Scan for the cell matching the given text and deliver its (X, Y) coordinate at center. 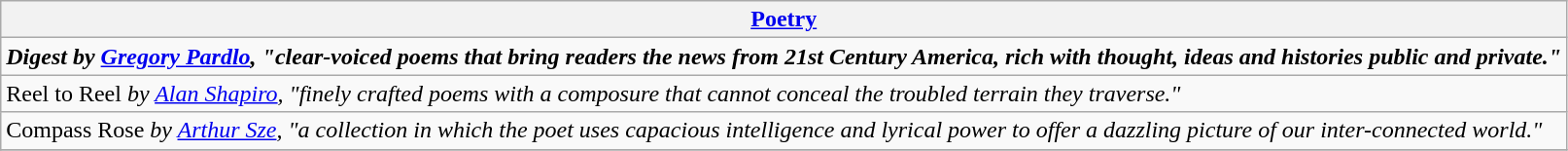
Poetry (784, 19)
Reel to Reel by Alan Shapiro, "finely crafted poems with a composure that cannot conceal the troubled terrain they traverse." (784, 94)
